Detect which cell encompasses the target text, then output its (x, y) center coordinate. 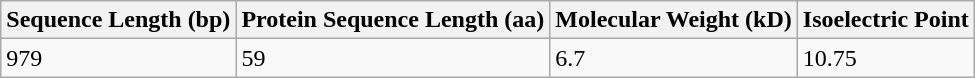
10.75 (886, 58)
Sequence Length (bp) (118, 20)
979 (118, 58)
Isoelectric Point (886, 20)
Molecular Weight (kD) (674, 20)
59 (393, 58)
6.7 (674, 58)
Protein Sequence Length (aa) (393, 20)
